From the cell containing the given text, extract its center point as [x, y] coordinate. 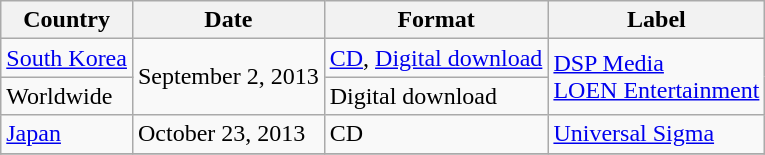
Worldwide [67, 96]
CD [436, 134]
Format [436, 20]
Label [656, 20]
Japan [67, 134]
South Korea [67, 58]
CD, Digital download [436, 58]
October 23, 2013 [228, 134]
September 2, 2013 [228, 77]
DSP MediaLOEN Entertainment [656, 77]
Universal Sigma [656, 134]
Digital download [436, 96]
Country [67, 20]
Date [228, 20]
